Determine the (X, Y) coordinate at the center of the cell enclosing the given text.  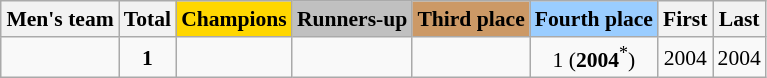
Last (740, 19)
Champions (234, 19)
Men's team (60, 19)
1 (148, 58)
Total (148, 19)
First (685, 19)
Runners-up (352, 19)
Third place (470, 19)
1 (2004*) (594, 58)
Fourth place (594, 19)
